Provide the (x, y) coordinate of the cell's center where the given text is located.  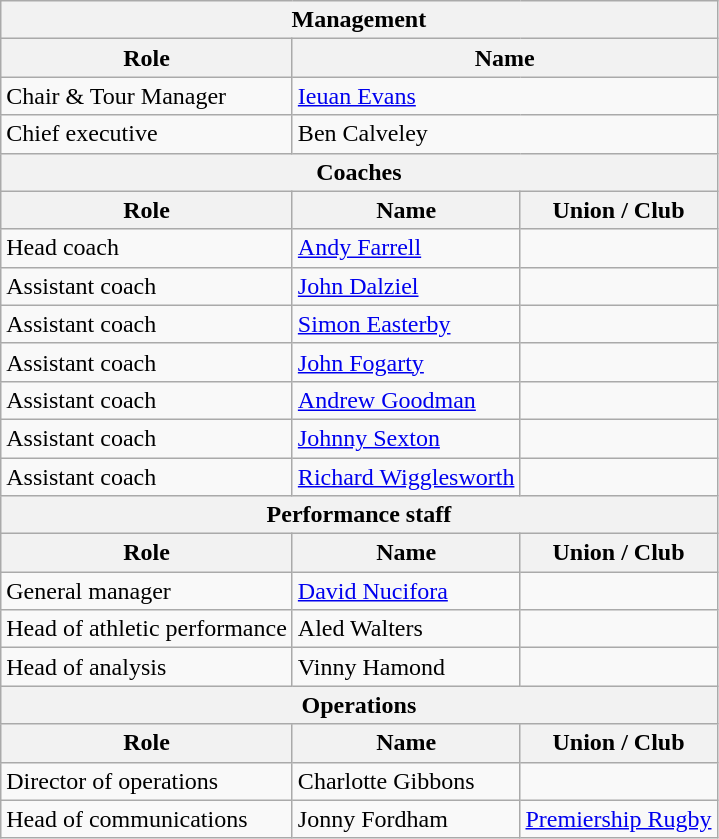
Head of analysis (147, 667)
Performance staff (359, 515)
Premiership Rugby (618, 819)
Director of operations (147, 781)
Jonny Fordham (406, 819)
Vinny Hamond (406, 667)
Chair & Tour Manager (147, 96)
Richard Wigglesworth (406, 477)
Aled Walters (406, 629)
General manager (147, 591)
Andrew Goodman (406, 400)
Head coach (147, 248)
Charlotte Gibbons (406, 781)
Johnny Sexton (406, 438)
John Fogarty (406, 362)
Andy Farrell (406, 248)
Coaches (359, 172)
Head of athletic performance (147, 629)
David Nucifora (406, 591)
Operations (359, 705)
Ben Calveley (504, 134)
Management (359, 20)
Simon Easterby (406, 324)
Head of communications (147, 819)
Chief executive (147, 134)
Ieuan Evans (504, 96)
John Dalziel (406, 286)
